Return [x, y] of the center of cell containing provided text 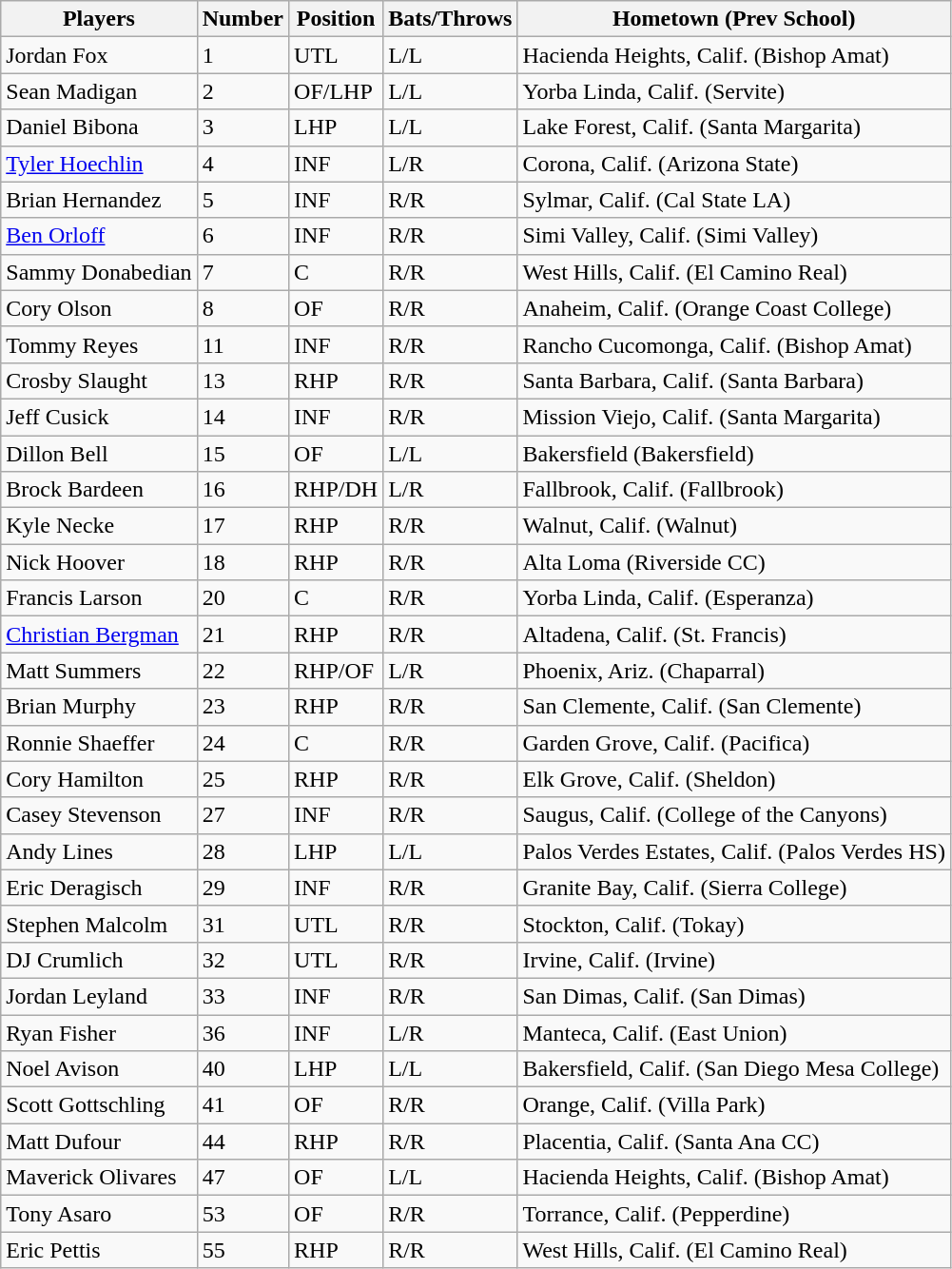
Mission Viejo, Calif. (Santa Margarita) [734, 417]
Jordan Leyland [99, 996]
Andy Lines [99, 851]
Brian Murphy [99, 707]
25 [243, 779]
RHP/DH [337, 490]
Bakersfield, Calif. (San Diego Mesa College) [734, 1069]
3 [243, 127]
20 [243, 598]
Cory Hamilton [99, 779]
Tommy Reyes [99, 344]
Ryan Fisher [99, 1032]
Cory Olson [99, 308]
Sean Madigan [99, 91]
21 [243, 634]
Yorba Linda, Calif. (Servite) [734, 91]
San Dimas, Calif. (San Dimas) [734, 996]
Daniel Bibona [99, 127]
Casey Stevenson [99, 815]
11 [243, 344]
Simi Valley, Calif. (Simi Valley) [734, 236]
Ben Orloff [99, 236]
OF/LHP [337, 91]
47 [243, 1178]
Position [337, 19]
Christian Bergman [99, 634]
36 [243, 1032]
Alta Loma (Riverside CC) [734, 562]
31 [243, 924]
Granite Bay, Calif. (Sierra College) [734, 888]
Irvine, Calif. (Irvine) [734, 960]
Number [243, 19]
Jeff Cusick [99, 417]
Tyler Hoechlin [99, 164]
Corona, Calif. (Arizona State) [734, 164]
Manteca, Calif. (East Union) [734, 1032]
27 [243, 815]
Saugus, Calif. (College of the Canyons) [734, 815]
Orange, Calif. (Villa Park) [734, 1105]
Anaheim, Calif. (Orange Coast College) [734, 308]
Kyle Necke [99, 526]
2 [243, 91]
53 [243, 1214]
Crosby Slaught [99, 381]
Walnut, Calif. (Walnut) [734, 526]
24 [243, 743]
41 [243, 1105]
Lake Forest, Calif. (Santa Margarita) [734, 127]
Francis Larson [99, 598]
29 [243, 888]
28 [243, 851]
Noel Avison [99, 1069]
Scott Gottschling [99, 1105]
Stephen Malcolm [99, 924]
Garden Grove, Calif. (Pacifica) [734, 743]
Brian Hernandez [99, 200]
Nick Hoover [99, 562]
Rancho Cucomonga, Calif. (Bishop Amat) [734, 344]
4 [243, 164]
17 [243, 526]
Torrance, Calif. (Pepperdine) [734, 1214]
Tony Asaro [99, 1214]
40 [243, 1069]
Jordan Fox [99, 55]
18 [243, 562]
Santa Barbara, Calif. (Santa Barbara) [734, 381]
23 [243, 707]
6 [243, 236]
1 [243, 55]
32 [243, 960]
Palos Verdes Estates, Calif. (Palos Verdes HS) [734, 851]
Eric Deragisch [99, 888]
22 [243, 671]
Eric Pettis [99, 1250]
Phoenix, Ariz. (Chaparral) [734, 671]
14 [243, 417]
Placentia, Calif. (Santa Ana CC) [734, 1142]
55 [243, 1250]
7 [243, 272]
San Clemente, Calif. (San Clemente) [734, 707]
8 [243, 308]
15 [243, 454]
44 [243, 1142]
Brock Bardeen [99, 490]
Bakersfield (Bakersfield) [734, 454]
Sylmar, Calif. (Cal State LA) [734, 200]
5 [243, 200]
DJ Crumlich [99, 960]
Dillon Bell [99, 454]
RHP/OF [337, 671]
Bats/Throws [451, 19]
13 [243, 381]
Sammy Donabedian [99, 272]
Matt Summers [99, 671]
33 [243, 996]
Ronnie Shaeffer [99, 743]
Hometown (Prev School) [734, 19]
Yorba Linda, Calif. (Esperanza) [734, 598]
Matt Dufour [99, 1142]
Elk Grove, Calif. (Sheldon) [734, 779]
Maverick Olivares [99, 1178]
Altadena, Calif. (St. Francis) [734, 634]
Fallbrook, Calif. (Fallbrook) [734, 490]
16 [243, 490]
Stockton, Calif. (Tokay) [734, 924]
Players [99, 19]
